Provide the (x, y) coordinate of the cell's center where the given text is located.  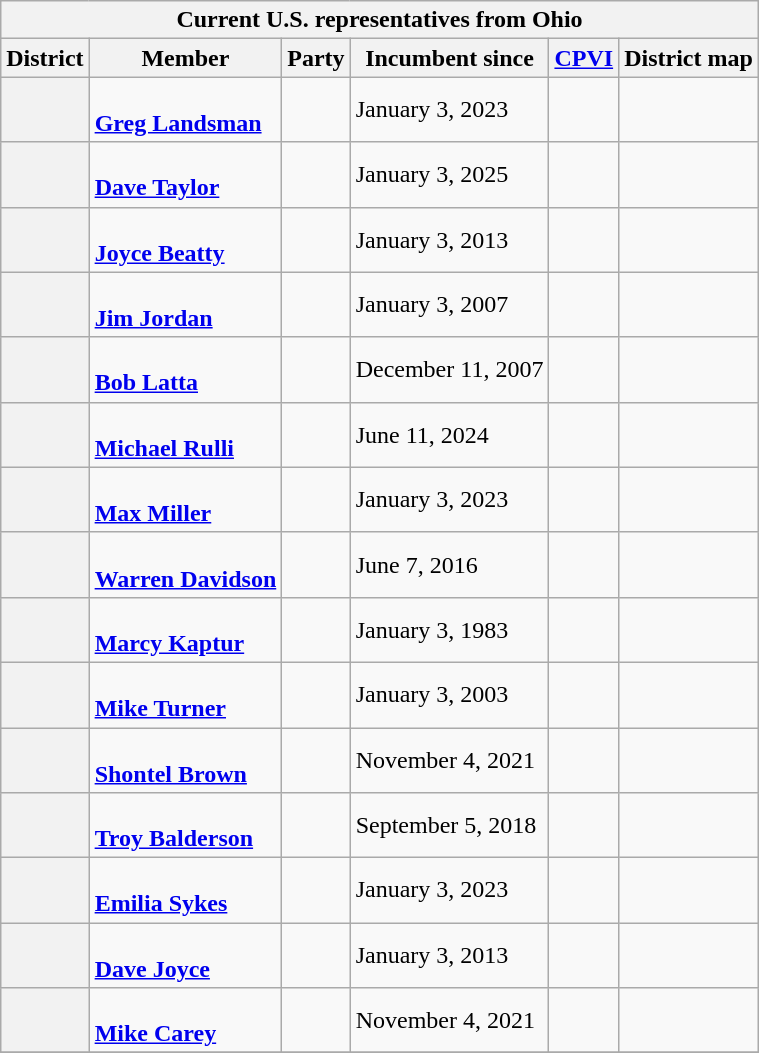
Shontel Brown (186, 760)
Max Miller (186, 500)
Marcy Kaptur (186, 630)
Joyce Beatty (186, 240)
Mike Turner (186, 694)
Troy Balderson (186, 826)
Party (316, 58)
Current U.S. representatives from Ohio (380, 20)
Dave Joyce (186, 956)
June 11, 2024 (450, 434)
Greg Landsman (186, 110)
June 7, 2016 (450, 564)
Jim Jordan (186, 304)
December 11, 2007 (450, 370)
January 3, 2007 (450, 304)
Dave Taylor (186, 174)
September 5, 2018 (450, 826)
District (45, 58)
CPVI (584, 58)
District map (689, 58)
Member (186, 58)
Michael Rulli (186, 434)
Bob Latta (186, 370)
January 3, 2025 (450, 174)
January 3, 1983 (450, 630)
Emilia Sykes (186, 890)
Mike Carey (186, 1020)
January 3, 2003 (450, 694)
Incumbent since (450, 58)
Warren Davidson (186, 564)
